Search for the cell housing the specified text and yield its (X, Y) center coordinate. 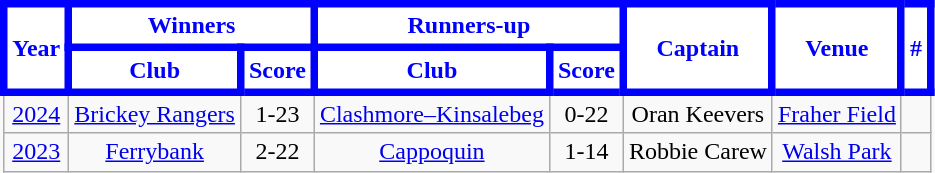
Ferrybank (155, 152)
Captain (698, 48)
0-22 (586, 112)
# (916, 48)
2023 (36, 152)
Oran Keevers (698, 112)
1-14 (586, 152)
Clashmore–Kinsalebeg (432, 112)
Walsh Park (836, 152)
1-23 (277, 112)
2-22 (277, 152)
Year (36, 48)
Runners-up (468, 26)
Brickey Rangers (155, 112)
2024 (36, 112)
Fraher Field (836, 112)
Venue (836, 48)
Winners (192, 26)
Cappoquin (432, 152)
Robbie Carew (698, 152)
